Find where the given text appears and provide that cell's center as (x, y) coordinate. 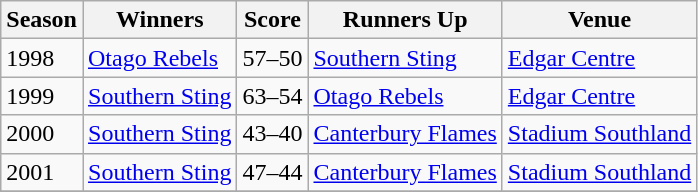
1999 (42, 96)
Season (42, 20)
57–50 (272, 58)
Score (272, 20)
Venue (599, 20)
1998 (42, 58)
Runners Up (405, 20)
43–40 (272, 134)
2000 (42, 134)
Winners (159, 20)
63–54 (272, 96)
2001 (42, 172)
47–44 (272, 172)
